Pinpoint the cell where the given text exists, returning its [X, Y] midpoint coordinate. 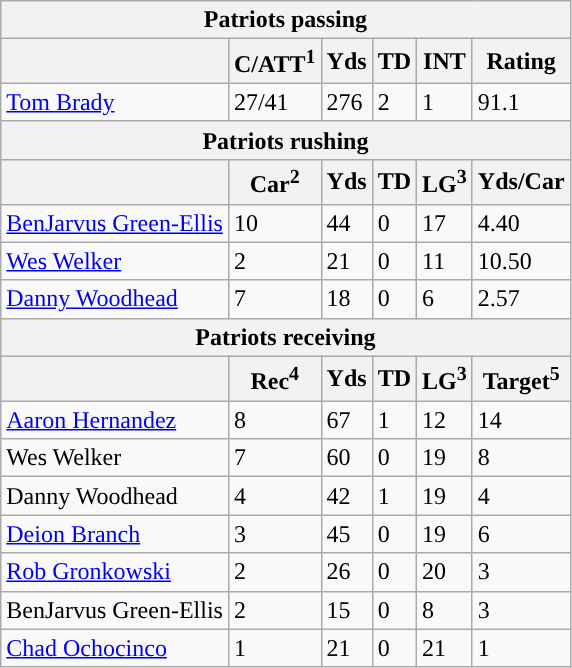
20 [445, 572]
INT [445, 62]
Deion Branch [115, 534]
Aaron Hernandez [115, 420]
44 [346, 223]
42 [346, 496]
91.1 [521, 102]
4.40 [521, 223]
10.50 [521, 261]
Rec4 [274, 378]
14 [521, 420]
Rob Gronkowski [115, 572]
26 [346, 572]
18 [346, 299]
Car2 [274, 182]
Patriots receiving [286, 337]
C/ATT1 [274, 62]
15 [346, 610]
Rating [521, 62]
Yds/Car [521, 182]
27/41 [274, 102]
2.57 [521, 299]
Patriots rushing [286, 140]
60 [346, 458]
Target5 [521, 378]
11 [445, 261]
10 [274, 223]
45 [346, 534]
Chad Ochocinco [115, 648]
Patriots passing [286, 20]
17 [445, 223]
12 [445, 420]
67 [346, 420]
276 [346, 102]
Tom Brady [115, 102]
